Provide the (X, Y) coordinate of the cell's center where the given text is located.  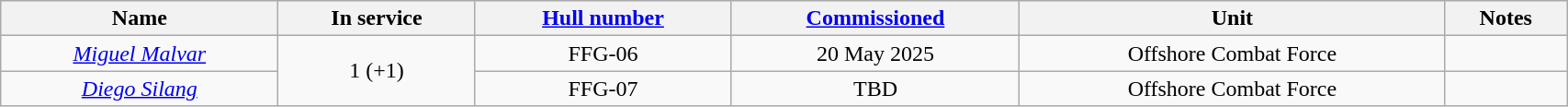
Diego Silang (140, 89)
In service (377, 18)
FFG-06 (603, 53)
Notes (1506, 18)
Hull number (603, 18)
FFG-07 (603, 89)
1 (+1) (377, 71)
Unit (1233, 18)
20 May 2025 (875, 53)
Miguel Malvar (140, 53)
TBD (875, 89)
Name (140, 18)
Commissioned (875, 18)
